From the cell containing the given text, extract its center point as (x, y) coordinate. 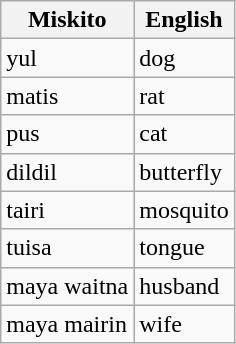
tuisa (68, 248)
pus (68, 134)
wife (184, 324)
tongue (184, 248)
butterfly (184, 172)
mosquito (184, 210)
Miskito (68, 20)
English (184, 20)
dildil (68, 172)
maya waitna (68, 286)
dog (184, 58)
tairi (68, 210)
cat (184, 134)
yul (68, 58)
rat (184, 96)
maya mairin (68, 324)
husband (184, 286)
matis (68, 96)
